Detect which cell encompasses the target text, then output its (X, Y) center coordinate. 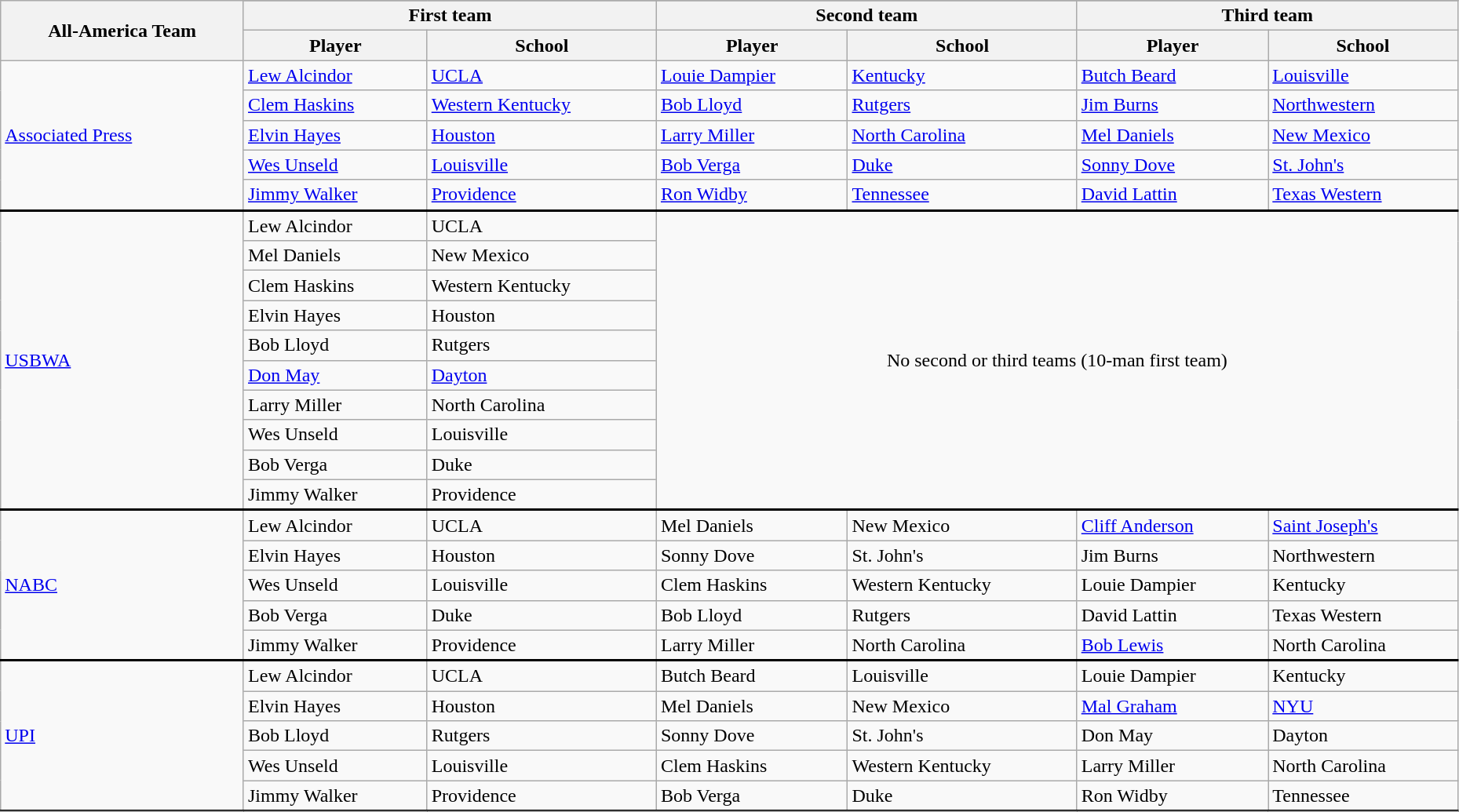
First team (450, 16)
Mal Graham (1173, 706)
Bob Lewis (1173, 645)
Second team (866, 16)
USBWA (122, 360)
NYU (1363, 706)
UPI (122, 736)
NABC (122, 585)
All-America Team (122, 31)
Third team (1267, 16)
Associated Press (122, 135)
No second or third teams (10-man first team) (1056, 360)
Saint Joseph's (1363, 526)
Cliff Anderson (1173, 526)
